Extract the (x, y) coordinate from the center of the cell holding the provided text.  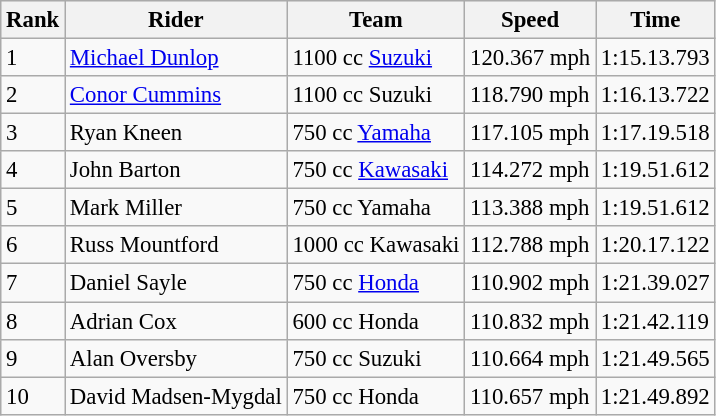
9 (33, 358)
750 cc Kawasaki (376, 170)
Conor Cummins (176, 95)
Ryan Kneen (176, 133)
750 cc Suzuki (376, 358)
1:21.39.027 (656, 283)
Daniel Sayle (176, 283)
110.832 mph (530, 321)
118.790 mph (530, 95)
Speed (530, 20)
113.388 mph (530, 208)
1000 cc Kawasaki (376, 245)
1:15.13.793 (656, 58)
1 (33, 58)
1:16.13.722 (656, 95)
Alan Oversby (176, 358)
Russ Mountford (176, 245)
4 (33, 170)
Time (656, 20)
Team (376, 20)
1:21.49.565 (656, 358)
1:17.19.518 (656, 133)
6 (33, 245)
10 (33, 396)
114.272 mph (530, 170)
7 (33, 283)
120.367 mph (530, 58)
110.902 mph (530, 283)
1:21.49.892 (656, 396)
Rider (176, 20)
110.657 mph (530, 396)
Adrian Cox (176, 321)
Michael Dunlop (176, 58)
1:21.42.119 (656, 321)
8 (33, 321)
3 (33, 133)
117.105 mph (530, 133)
600 cc Honda (376, 321)
110.664 mph (530, 358)
David Madsen-Mygdal (176, 396)
112.788 mph (530, 245)
5 (33, 208)
1:20.17.122 (656, 245)
John Barton (176, 170)
Rank (33, 20)
Mark Miller (176, 208)
2 (33, 95)
